Detect which cell encompasses the target text, then output its (X, Y) center coordinate. 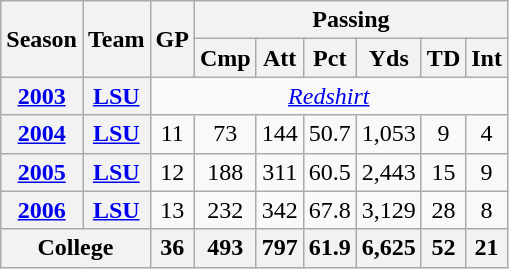
Passing (350, 20)
342 (280, 210)
28 (443, 210)
21 (487, 248)
Team (116, 39)
188 (225, 172)
232 (225, 210)
Cmp (225, 58)
15 (443, 172)
2006 (42, 210)
Int (487, 58)
Pct (330, 58)
60.5 (330, 172)
144 (280, 134)
12 (172, 172)
Redshirt (328, 96)
8 (487, 210)
College (76, 248)
GP (172, 39)
311 (280, 172)
1,053 (388, 134)
50.7 (330, 134)
11 (172, 134)
36 (172, 248)
61.9 (330, 248)
4 (487, 134)
Season (42, 39)
Yds (388, 58)
2005 (42, 172)
2003 (42, 96)
52 (443, 248)
13 (172, 210)
2004 (42, 134)
67.8 (330, 210)
3,129 (388, 210)
TD (443, 58)
6,625 (388, 248)
2,443 (388, 172)
Att (280, 58)
73 (225, 134)
797 (280, 248)
493 (225, 248)
